Capture the cell that displays the provided text and extract its (x, y) central coordinate. 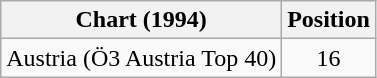
16 (329, 58)
Position (329, 20)
Chart (1994) (142, 20)
Austria (Ö3 Austria Top 40) (142, 58)
